Find where the given text appears and provide that cell's center as [X, Y] coordinate. 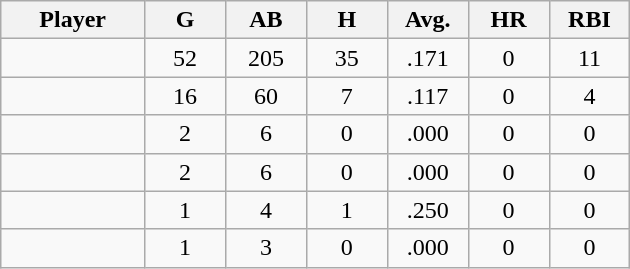
3 [266, 248]
HR [508, 20]
16 [186, 96]
.250 [428, 210]
52 [186, 58]
7 [346, 96]
RBI [590, 20]
205 [266, 58]
H [346, 20]
.117 [428, 96]
Player [73, 20]
Avg. [428, 20]
.171 [428, 58]
AB [266, 20]
60 [266, 96]
11 [590, 58]
35 [346, 58]
G [186, 20]
